Output the [X, Y] coordinate of the center of the cell containing the given text.  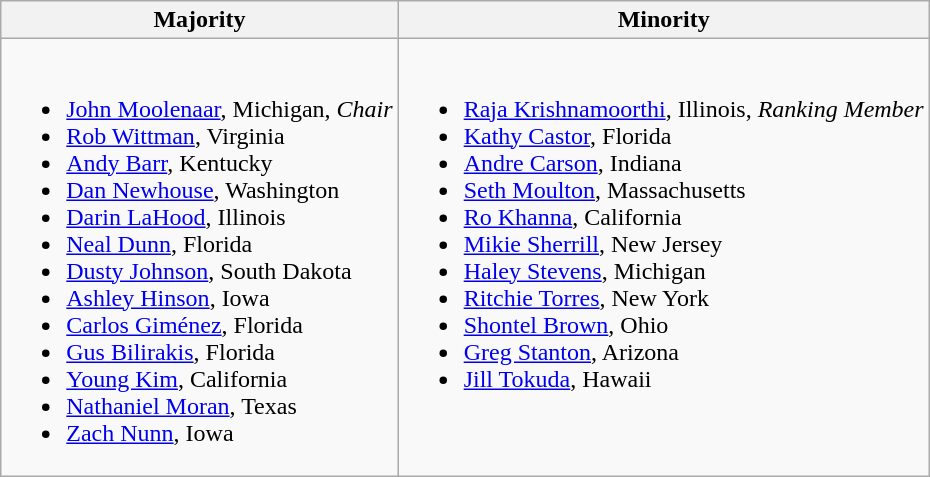
Minority [664, 20]
Majority [200, 20]
